Locate the cell with the specified text and output its (X, Y) center coordinate. 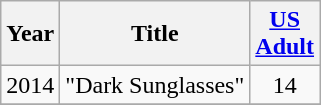
Title (155, 34)
"Dark Sunglasses" (155, 85)
2014 (30, 85)
USAdult (285, 34)
Year (30, 34)
14 (285, 85)
